Return the (X, Y) coordinate for the center point of the cell that contains the specified text.  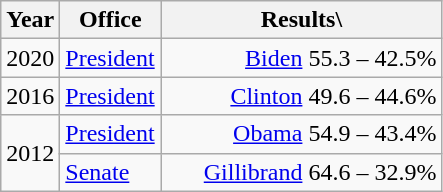
Biden 55.3 – 42.5% (302, 58)
2016 (30, 96)
2012 (30, 153)
Gillibrand 64.6 – 32.9% (302, 172)
Results\ (302, 20)
Obama 54.9 – 43.4% (302, 134)
Year (30, 20)
2020 (30, 58)
Senate (110, 172)
Office (110, 20)
Clinton 49.6 – 44.6% (302, 96)
